Provide the (X, Y) coordinate of the cell's center where the given text is located.  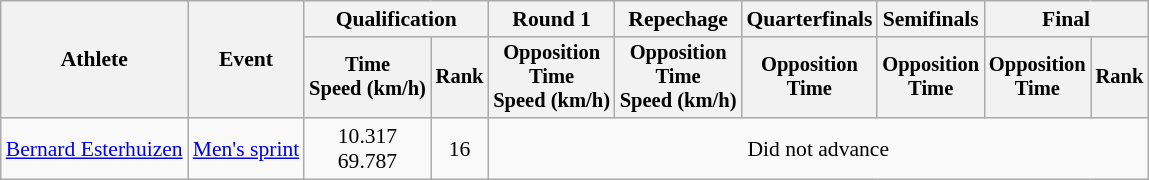
Semifinals (930, 19)
Did not advance (818, 148)
Qualification (396, 19)
Quarterfinals (809, 19)
Bernard Esterhuizen (94, 148)
Round 1 (552, 19)
Men's sprint (246, 148)
Repechage (678, 19)
Athlete (94, 60)
16 (460, 148)
Final (1066, 19)
10.31769.787 (368, 148)
TimeSpeed (km/h) (368, 78)
Event (246, 60)
